Locate the cell with the specified text and output its [x, y] center coordinate. 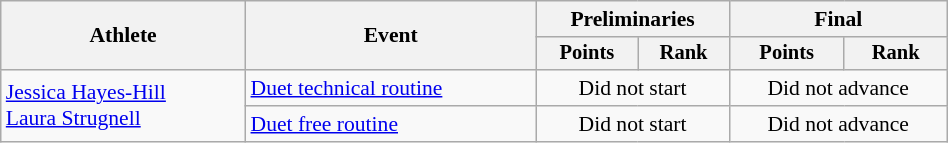
Preliminaries [632, 19]
Event [390, 36]
Jessica Hayes-HillLaura Strugnell [124, 106]
Duet free routine [390, 124]
Athlete [124, 36]
Final [838, 19]
Duet technical routine [390, 88]
